Scan for the cell matching the given text and deliver its (x, y) coordinate at center. 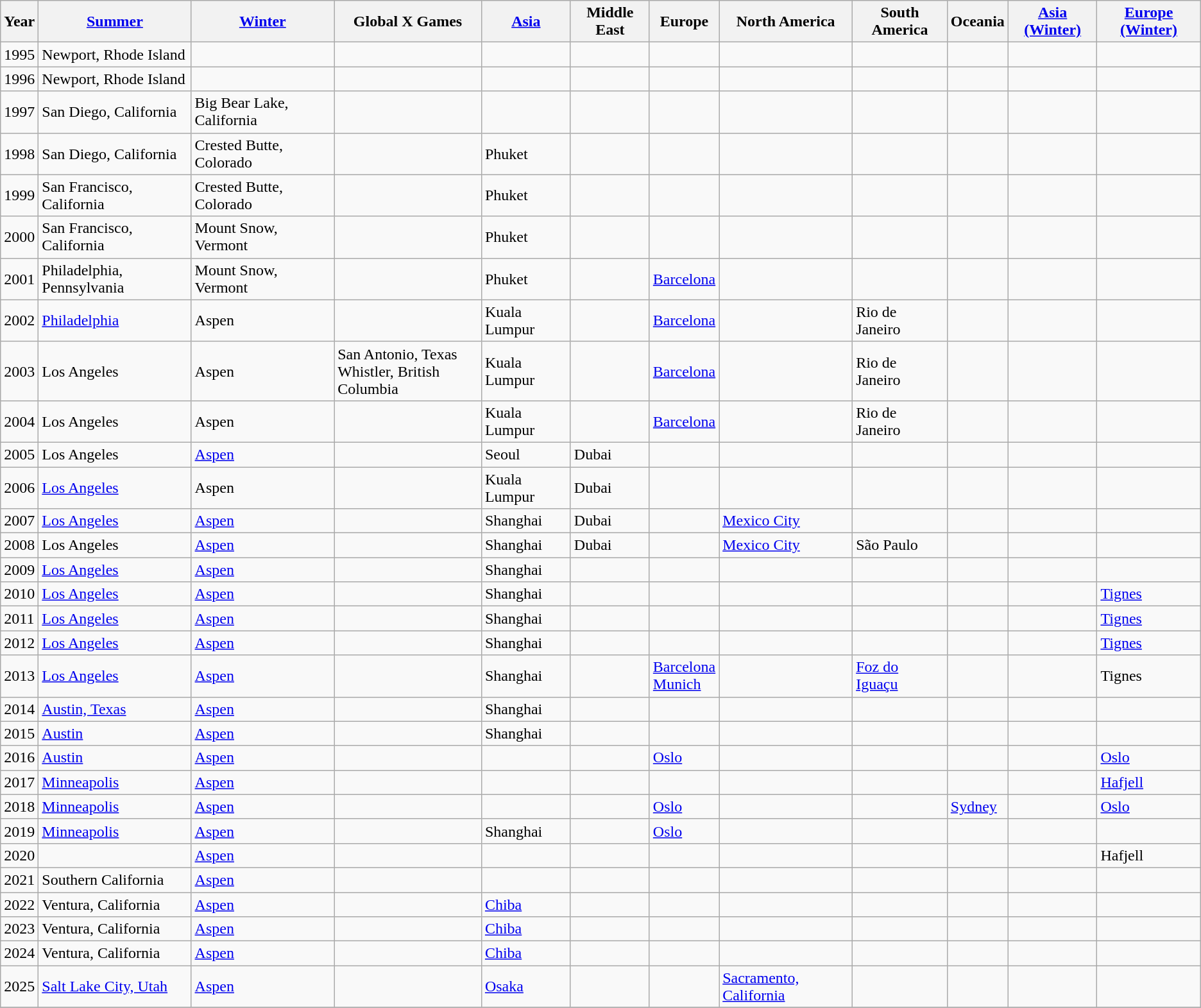
Oceania (978, 22)
2017 (19, 782)
2018 (19, 807)
2015 (19, 733)
1996 (19, 79)
2009 (19, 570)
2022 (19, 904)
Europe (684, 22)
1999 (19, 195)
2012 (19, 643)
2025 (19, 987)
Sacramento, California (786, 987)
Foz do Iguaçu (900, 676)
Philadelphia, Pennsylvania (115, 278)
São Paulo (900, 545)
Summer (115, 22)
2006 (19, 488)
2010 (19, 594)
1998 (19, 154)
Asia (Winter) (1052, 22)
Big Bear Lake, California (263, 112)
2021 (19, 880)
Winter (263, 22)
2002 (19, 321)
Europe (Winter) (1148, 22)
South America (900, 22)
2013 (19, 676)
2007 (19, 521)
2008 (19, 545)
2011 (19, 619)
2024 (19, 953)
2020 (19, 855)
Osaka (526, 987)
San Antonio, Texas Whistler, British Columbia (408, 371)
Asia (526, 22)
Salt Lake City, Utah (115, 987)
2016 (19, 758)
North America (786, 22)
2001 (19, 278)
2000 (19, 237)
2003 (19, 371)
1995 (19, 55)
2019 (19, 831)
Barcelona Munich (684, 676)
2005 (19, 454)
Middle East (609, 22)
Year (19, 22)
Southern California (115, 880)
Austin, Texas (115, 709)
Global X Games (408, 22)
1997 (19, 112)
Sydney (978, 807)
2004 (19, 421)
Philadelphia (115, 321)
2023 (19, 929)
Seoul (526, 454)
2014 (19, 709)
